For the text-containing cell, return its midpoint in [X, Y] coordinate format. 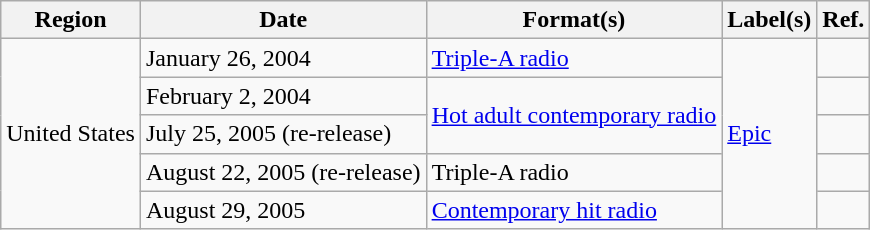
Date [283, 20]
Epic [770, 134]
August 22, 2005 (re-release) [283, 172]
July 25, 2005 (re-release) [283, 134]
United States [71, 134]
Label(s) [770, 20]
Hot adult contemporary radio [574, 115]
Region [71, 20]
Contemporary hit radio [574, 210]
February 2, 2004 [283, 96]
Format(s) [574, 20]
August 29, 2005 [283, 210]
January 26, 2004 [283, 58]
Ref. [844, 20]
